For the text-containing cell, return its midpoint in (X, Y) coordinate format. 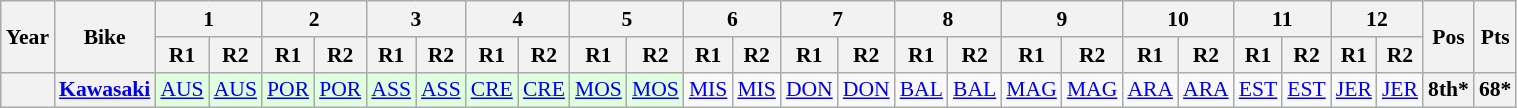
10 (1178, 19)
5 (627, 19)
11 (1282, 19)
3 (416, 19)
Bike (104, 36)
6 (732, 19)
68* (1496, 90)
8 (948, 19)
Kawasaki (104, 90)
1 (208, 19)
8th* (1448, 90)
7 (838, 19)
Pts (1496, 36)
4 (518, 19)
2 (314, 19)
Pos (1448, 36)
9 (1062, 19)
12 (1377, 19)
Year (28, 36)
